Search for the cell housing the specified text and yield its (x, y) center coordinate. 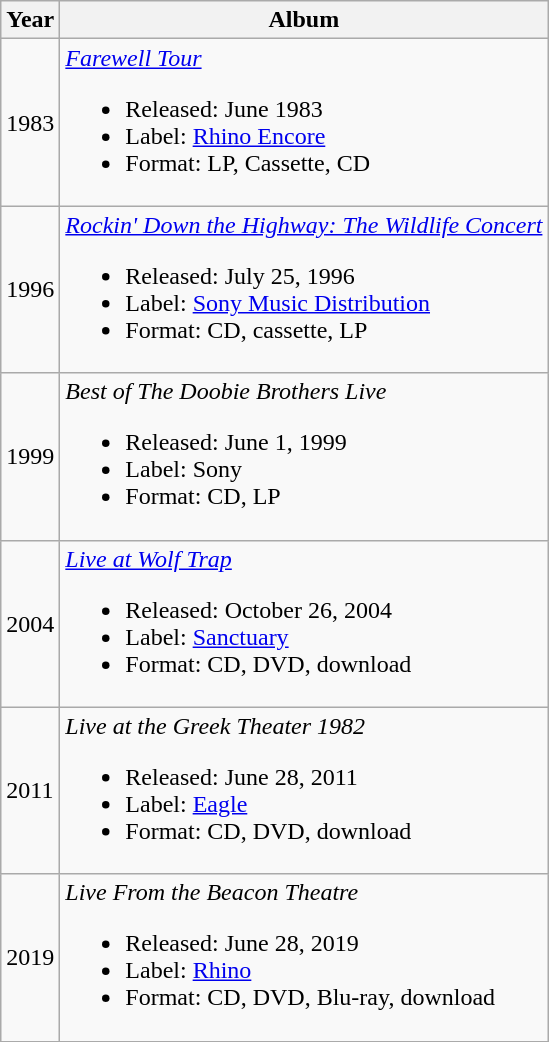
Album (304, 20)
Live From the Beacon TheatreReleased: June 28, 2019Label: RhinoFormat: CD, DVD, Blu-ray, download (304, 958)
2011 (30, 790)
2004 (30, 624)
Rockin' Down the Highway: The Wildlife ConcertReleased: July 25, 1996Label: Sony Music DistributionFormat: CD, cassette, LP (304, 290)
Live at Wolf TrapReleased: October 26, 2004Label: SanctuaryFormat: CD, DVD, download (304, 624)
1983 (30, 122)
Year (30, 20)
2019 (30, 958)
Live at the Greek Theater 1982Released: June 28, 2011Label: EagleFormat: CD, DVD, download (304, 790)
1996 (30, 290)
1999 (30, 456)
Farewell TourReleased: June 1983Label: Rhino EncoreFormat: LP, Cassette, CD (304, 122)
Best of The Doobie Brothers LiveReleased: June 1, 1999Label: SonyFormat: CD, LP (304, 456)
